Locate the cell with the specified text and output its (x, y) center coordinate. 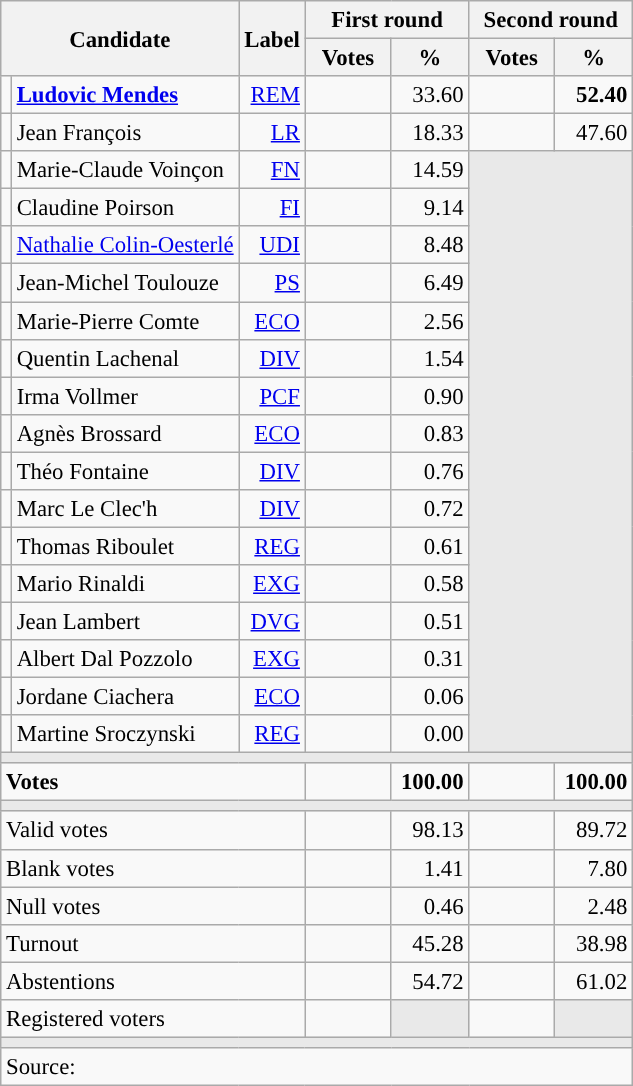
1.54 (430, 358)
Quentin Lachenal (125, 358)
Registered voters (153, 1019)
61.02 (594, 981)
45.28 (430, 943)
1.41 (430, 868)
98.13 (430, 831)
52.40 (594, 95)
7.80 (594, 868)
0.58 (430, 584)
Source: (317, 1067)
2.56 (430, 321)
47.60 (594, 133)
Jordane Ciachera (125, 697)
Jean François (125, 133)
0.90 (430, 396)
0.06 (430, 697)
Second round (551, 20)
Nathalie Colin-Oesterlé (125, 245)
PCF (272, 396)
0.61 (430, 546)
0.51 (430, 621)
14.59 (430, 170)
Ludovic Mendes (125, 95)
Thomas Riboulet (125, 546)
0.00 (430, 734)
Jean Lambert (125, 621)
18.33 (430, 133)
Null votes (153, 906)
DVG (272, 621)
UDI (272, 245)
Marc Le Clec'h (125, 509)
FN (272, 170)
First round (387, 20)
Irma Vollmer (125, 396)
Agnès Brossard (125, 433)
33.60 (430, 95)
Jean-Michel Toulouze (125, 283)
54.72 (430, 981)
Abstentions (153, 981)
FI (272, 208)
6.49 (430, 283)
8.48 (430, 245)
0.72 (430, 509)
38.98 (594, 943)
Claudine Poirson (125, 208)
0.46 (430, 906)
Label (272, 38)
Théo Fontaine (125, 471)
Mario Rinaldi (125, 584)
REM (272, 95)
PS (272, 283)
Marie-Pierre Comte (125, 321)
Candidate (120, 38)
2.48 (594, 906)
0.31 (430, 659)
Martine Sroczynski (125, 734)
0.76 (430, 471)
LR (272, 133)
0.83 (430, 433)
Valid votes (153, 831)
Blank votes (153, 868)
Marie-Claude Voinçon (125, 170)
Turnout (153, 943)
9.14 (430, 208)
89.72 (594, 831)
Albert Dal Pozzolo (125, 659)
